Detect which cell encompasses the target text, then output its [X, Y] center coordinate. 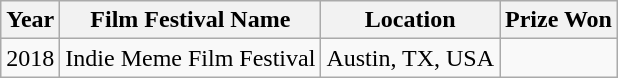
Location [410, 20]
Prize Won [559, 20]
Indie Meme Film Festival [190, 58]
2018 [30, 58]
Film Festival Name [190, 20]
Austin, TX, USA [410, 58]
Year [30, 20]
